Extract the [x, y] coordinate from the center of the cell holding the provided text.  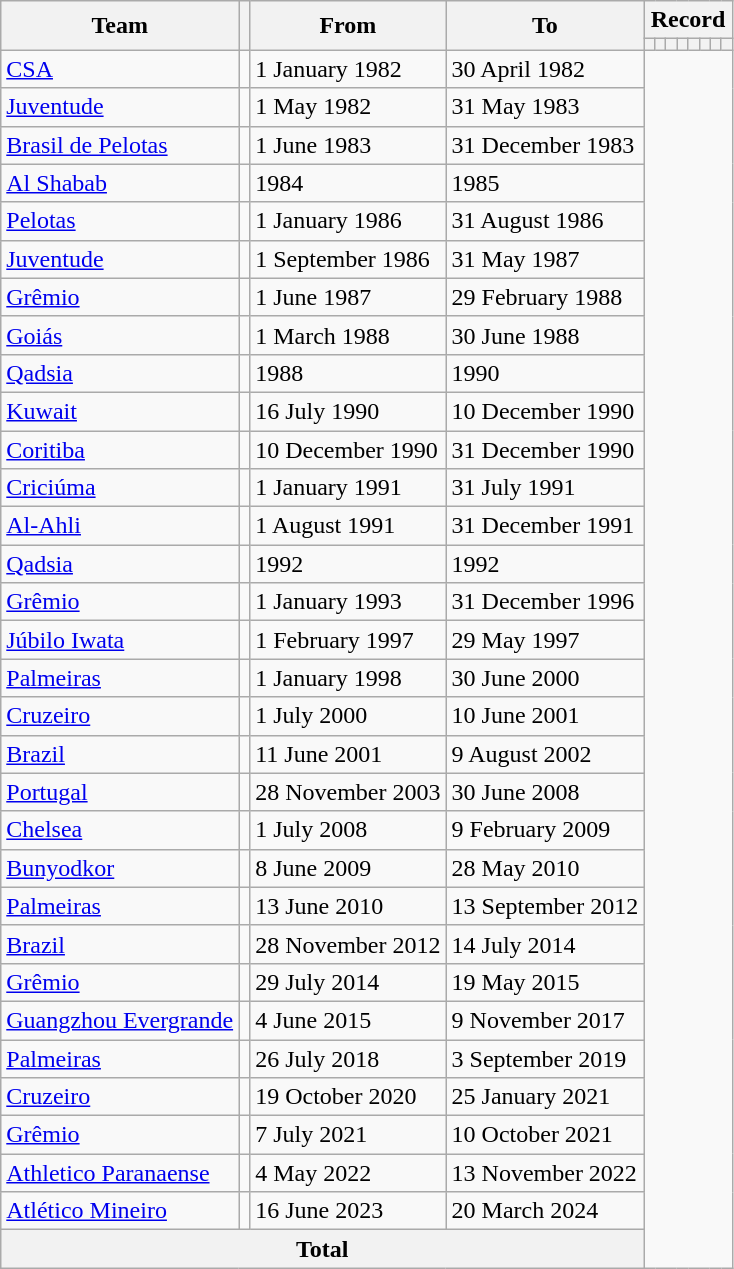
Al-Ahli [120, 526]
31 May 1987 [545, 259]
1 February 1997 [348, 640]
Portugal [120, 792]
Pelotas [120, 221]
1 January 1998 [348, 678]
1988 [348, 373]
30 April 1982 [545, 69]
Total [322, 1249]
1984 [348, 183]
1 July 2000 [348, 716]
30 June 2008 [545, 792]
19 October 2020 [348, 1097]
29 February 1988 [545, 297]
1 January 1982 [348, 69]
29 May 1997 [545, 640]
31 July 1991 [545, 488]
1 March 1988 [348, 335]
19 May 2015 [545, 982]
31 December 1990 [545, 449]
10 October 2021 [545, 1135]
13 June 2010 [348, 906]
Kuwait [120, 411]
Al Shabab [120, 183]
Athletico Paranaense [120, 1173]
9 August 2002 [545, 754]
Júbilo Iwata [120, 640]
31 December 1983 [545, 145]
30 June 2000 [545, 678]
14 July 2014 [545, 944]
1985 [545, 183]
Brasil de Pelotas [120, 145]
1 September 1986 [348, 259]
31 May 1983 [545, 107]
Bunyodkor [120, 868]
26 July 2018 [348, 1059]
7 July 2021 [348, 1135]
Goiás [120, 335]
31 December 1991 [545, 526]
4 May 2022 [348, 1173]
28 May 2010 [545, 868]
9 February 2009 [545, 830]
Chelsea [120, 830]
1 June 1987 [348, 297]
16 July 1990 [348, 411]
9 November 2017 [545, 1020]
To [545, 26]
1990 [545, 373]
8 June 2009 [348, 868]
10 June 2001 [545, 716]
Atlético Mineiro [120, 1211]
3 September 2019 [545, 1059]
13 November 2022 [545, 1173]
Coritiba [120, 449]
11 June 2001 [348, 754]
31 December 1996 [545, 602]
1 May 1982 [348, 107]
30 June 1988 [545, 335]
1 July 2008 [348, 830]
20 March 2024 [545, 1211]
29 July 2014 [348, 982]
16 June 2023 [348, 1211]
Team [120, 26]
4 June 2015 [348, 1020]
CSA [120, 69]
28 November 2012 [348, 944]
Guangzhou Evergrande [120, 1020]
From [348, 26]
Criciúma [120, 488]
1 January 1991 [348, 488]
1 January 1986 [348, 221]
31 August 1986 [545, 221]
Record [688, 20]
1 August 1991 [348, 526]
1 June 1983 [348, 145]
25 January 2021 [545, 1097]
28 November 2003 [348, 792]
1 January 1993 [348, 602]
13 September 2012 [545, 906]
